Return the (x, y) coordinate for the center point of the cell that contains the specified text.  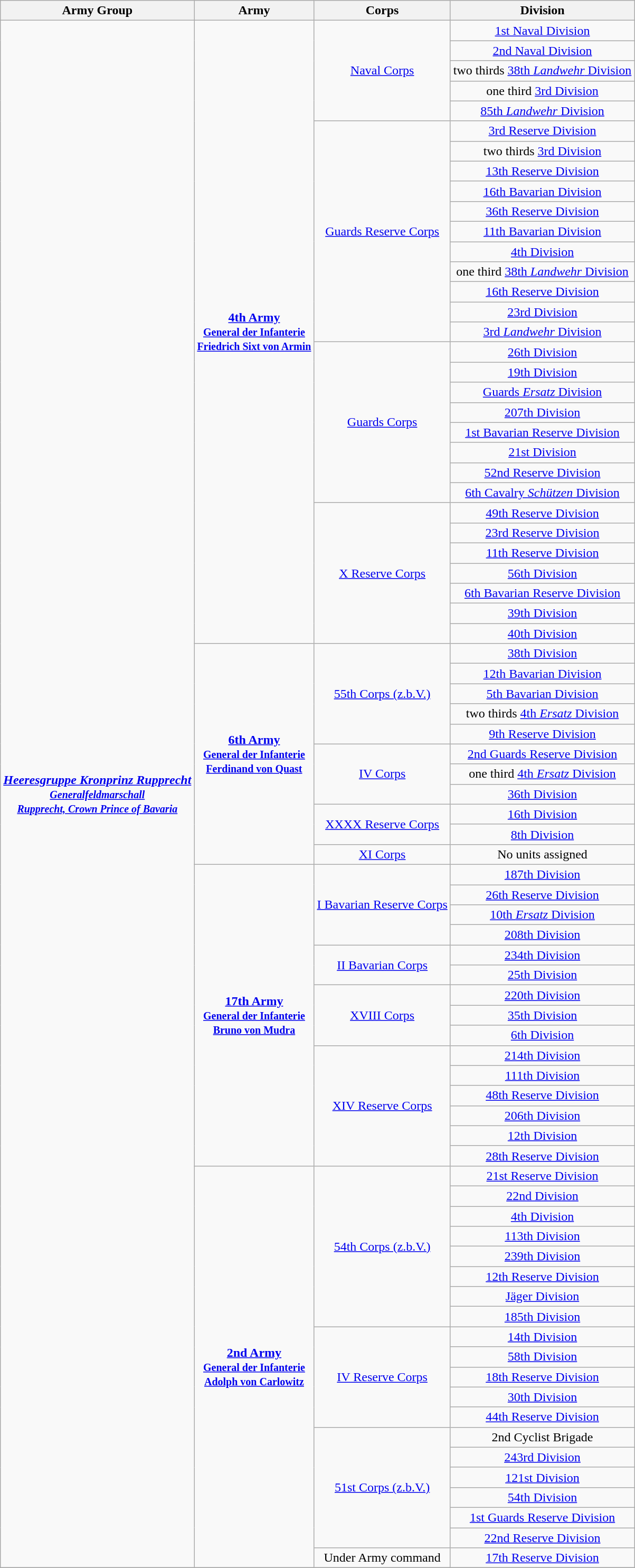
2nd Cyclist Brigade (542, 1437)
185th Division (542, 1317)
6th Division (542, 1035)
4th ArmyGeneral der InfanterieFriedrich Sixt von Armin (254, 332)
36th Reserve Division (542, 211)
10th Ersatz Division (542, 915)
220th Division (542, 995)
IV Corps (382, 774)
111th Division (542, 1075)
19th Division (542, 372)
56th Division (542, 573)
21st Division (542, 452)
6th Bavarian Reserve Division (542, 593)
13th Reserve Division (542, 171)
1st Bavarian Reserve Division (542, 432)
55th Corps (z.b.V.) (382, 694)
3rd Landwehr Division (542, 332)
26th Reserve Division (542, 895)
187th Division (542, 874)
16th Reserve Division (542, 292)
Guards Ersatz Division (542, 392)
12th Bavarian Division (542, 674)
11th Reserve Division (542, 553)
No units assigned (542, 854)
214th Division (542, 1055)
Corps (382, 11)
2nd Naval Division (542, 51)
11th Bavarian Division (542, 231)
51st Corps (z.b.V.) (382, 1487)
3rd Reserve Division (542, 131)
Jäger Division (542, 1297)
8th Division (542, 834)
12th Division (542, 1136)
Guards Reserve Corps (382, 231)
two thirds 4th Ersatz Division (542, 714)
239th Division (542, 1257)
121st Division (542, 1477)
II Bavarian Corps (382, 965)
Guards Corps (382, 422)
40th Division (542, 634)
one third 3rd Division (542, 91)
XI Corps (382, 854)
16th Bavarian Division (542, 191)
2nd ArmyGeneral der InfanterieAdolph von Carlowitz (254, 1366)
21st Reserve Division (542, 1176)
23rd Reserve Division (542, 533)
1st Guards Reserve Division (542, 1517)
18th Reserve Division (542, 1377)
1st Naval Division (542, 31)
2nd Guards Reserve Division (542, 754)
Naval Corps (382, 71)
39th Division (542, 613)
25th Division (542, 975)
XXXX Reserve Corps (382, 824)
234th Division (542, 955)
16th Division (542, 814)
28th Reserve Division (542, 1156)
26th Division (542, 352)
one third 38th Landwehr Division (542, 272)
X Reserve Corps (382, 573)
Heeresgruppe Kronprinz RupprechtGeneralfeldmarschallRupprecht, Crown Prince of Bavaria (97, 794)
58th Division (542, 1357)
Army (254, 11)
38th Division (542, 654)
12th Reserve Division (542, 1277)
6th ArmyGeneral der InfanterieFerdinand von Quast (254, 754)
Division (542, 11)
30th Division (542, 1397)
9th Reserve Division (542, 734)
22nd Division (542, 1196)
113th Division (542, 1236)
23rd Division (542, 312)
243rd Division (542, 1457)
17th Reserve Division (542, 1558)
208th Division (542, 935)
14th Division (542, 1337)
54th Division (542, 1497)
54th Corps (z.b.V.) (382, 1246)
I Bavarian Reserve Corps (382, 904)
two thirds 3rd Division (542, 151)
36th Division (542, 794)
Army Group (97, 11)
one third 4th Ersatz Division (542, 774)
85th Landwehr Division (542, 111)
5th Bavarian Division (542, 694)
207th Division (542, 412)
17th ArmyGeneral der InfanterieBruno von Mudra (254, 1015)
XIV Reserve Corps (382, 1106)
XVIII Corps (382, 1015)
52nd Reserve Division (542, 473)
35th Division (542, 1015)
Under Army command (382, 1558)
two thirds 38th Landwehr Division (542, 71)
22nd Reserve Division (542, 1538)
IV Reserve Corps (382, 1377)
49th Reserve Division (542, 513)
44th Reserve Division (542, 1417)
206th Division (542, 1116)
48th Reserve Division (542, 1095)
6th Cavalry Schützen Division (542, 493)
